Return [X, Y] of the center of cell containing provided text 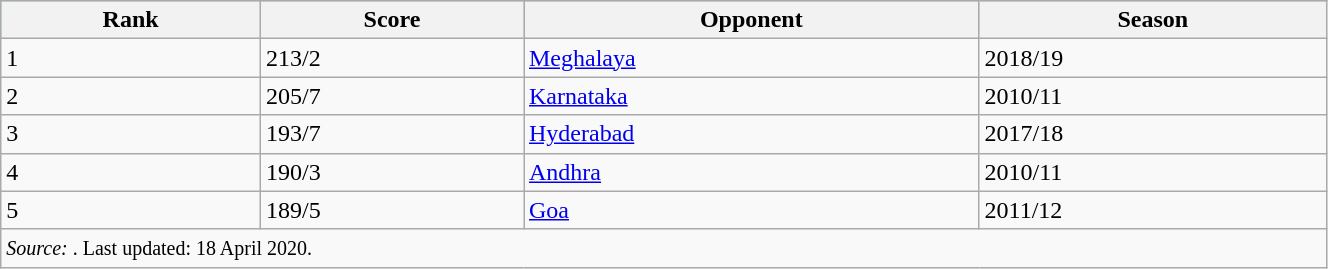
Score [392, 20]
193/7 [392, 134]
5 [131, 210]
4 [131, 172]
Hyderabad [752, 134]
205/7 [392, 96]
2018/19 [1152, 58]
Andhra [752, 172]
2017/18 [1152, 134]
2011/12 [1152, 210]
Rank [131, 20]
190/3 [392, 172]
2 [131, 96]
3 [131, 134]
Goa [752, 210]
Meghalaya [752, 58]
Karnataka [752, 96]
Season [1152, 20]
189/5 [392, 210]
Opponent [752, 20]
Source: . Last updated: 18 April 2020. [664, 248]
213/2 [392, 58]
1 [131, 58]
